Capture the cell that displays the provided text and extract its [X, Y] central coordinate. 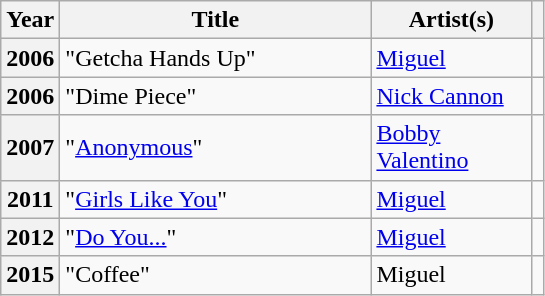
2007 [30, 148]
"Anonymous" [216, 148]
"Coffee" [216, 275]
Title [216, 20]
2011 [30, 199]
Artist(s) [452, 20]
Year [30, 20]
Nick Cannon [452, 96]
Bobby Valentino [452, 148]
"Girls Like You" [216, 199]
"Getcha Hands Up" [216, 58]
2012 [30, 237]
"Do You..." [216, 237]
2015 [30, 275]
"Dime Piece" [216, 96]
